Scan for the cell matching the given text and deliver its (x, y) coordinate at center. 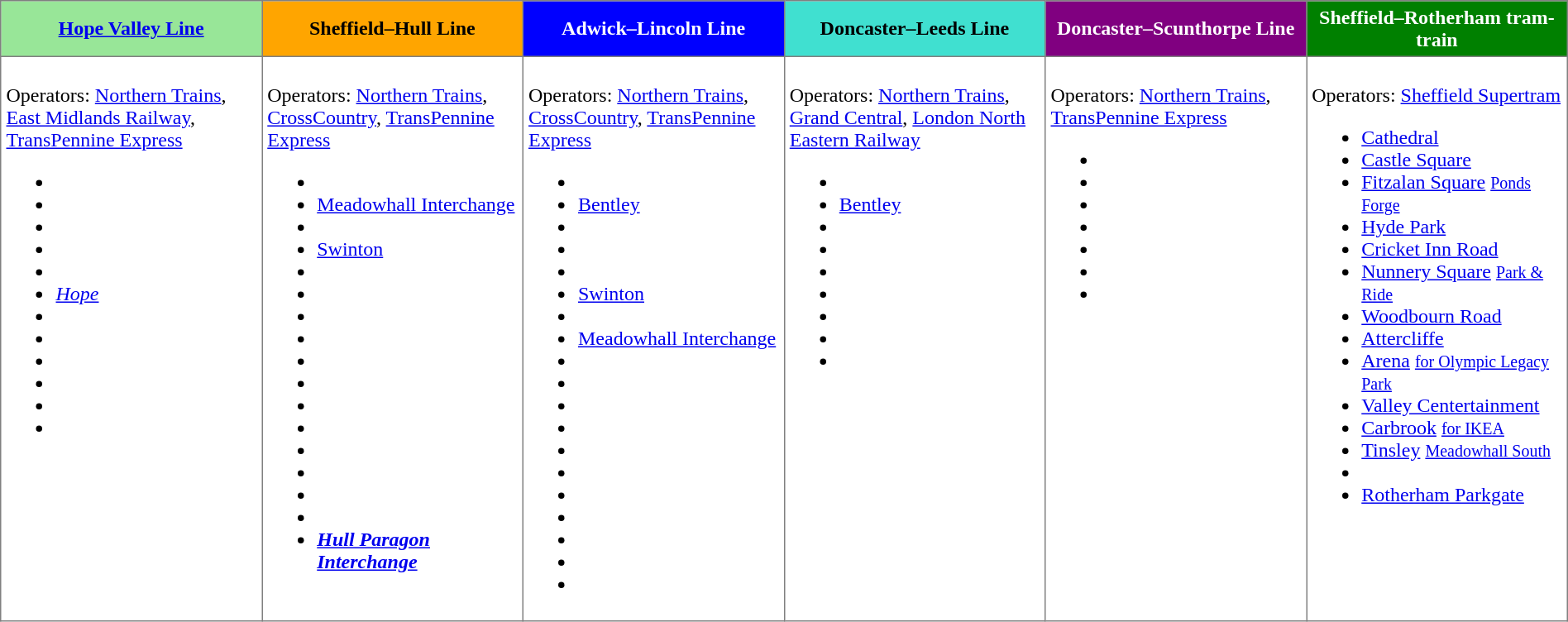
Adwick–Lincoln Line (653, 29)
Sheffield–Hull Line (392, 29)
Doncaster–Leeds Line (915, 29)
Doncaster–Scunthorpe Line (1176, 29)
Operators: Northern Trains, Grand Central, London North Eastern Railway Bentley (915, 338)
Hope Valley Line (131, 29)
Operators: Northern Trains, CrossCountry, TransPennine Express Bentley Swinton Meadowhall Interchange (653, 338)
Operators: Northern Trains, CrossCountry, TransPennine Express Meadowhall Interchange Swinton Hull Paragon Interchange (392, 338)
Operators: Northern Trains, TransPennine Express (1176, 338)
Operators: Northern Trains, East Midlands Railway, TransPennine Express Hope (131, 338)
Sheffield–Rotherham tram-train (1437, 29)
